Locate the cell with the specified text and output its (X, Y) center coordinate. 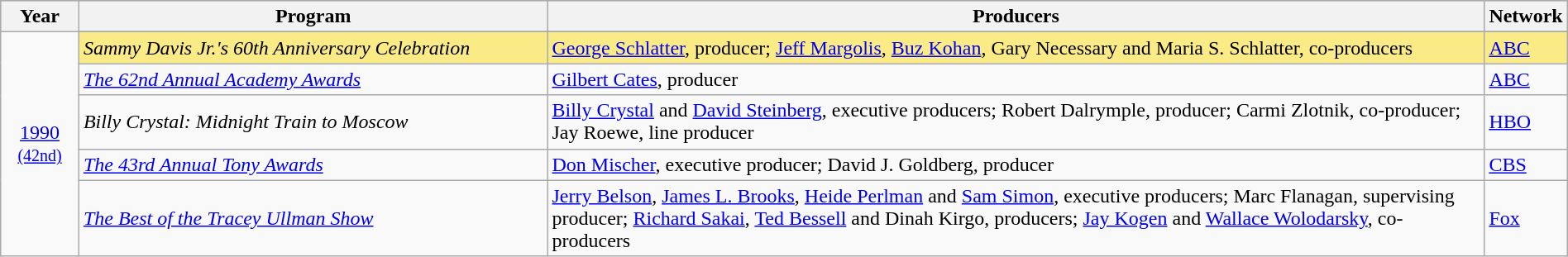
Don Mischer, executive producer; David J. Goldberg, producer (1016, 164)
Year (40, 17)
George Schlatter, producer; Jeff Margolis, Buz Kohan, Gary Necessary and Maria S. Schlatter, co-producers (1016, 48)
Fox (1526, 218)
Producers (1016, 17)
Network (1526, 17)
The Best of the Tracey Ullman Show (313, 218)
Program (313, 17)
Billy Crystal and David Steinberg, executive producers; Robert Dalrymple, producer; Carmi Zlotnik, co-producer; Jay Roewe, line producer (1016, 122)
The 43rd Annual Tony Awards (313, 164)
HBO (1526, 122)
Gilbert Cates, producer (1016, 79)
CBS (1526, 164)
The 62nd Annual Academy Awards (313, 79)
Billy Crystal: Midnight Train to Moscow (313, 122)
Sammy Davis Jr.'s 60th Anniversary Celebration (313, 48)
1990(42nd) (40, 144)
